Scan for the cell matching the given text and deliver its (X, Y) coordinate at center. 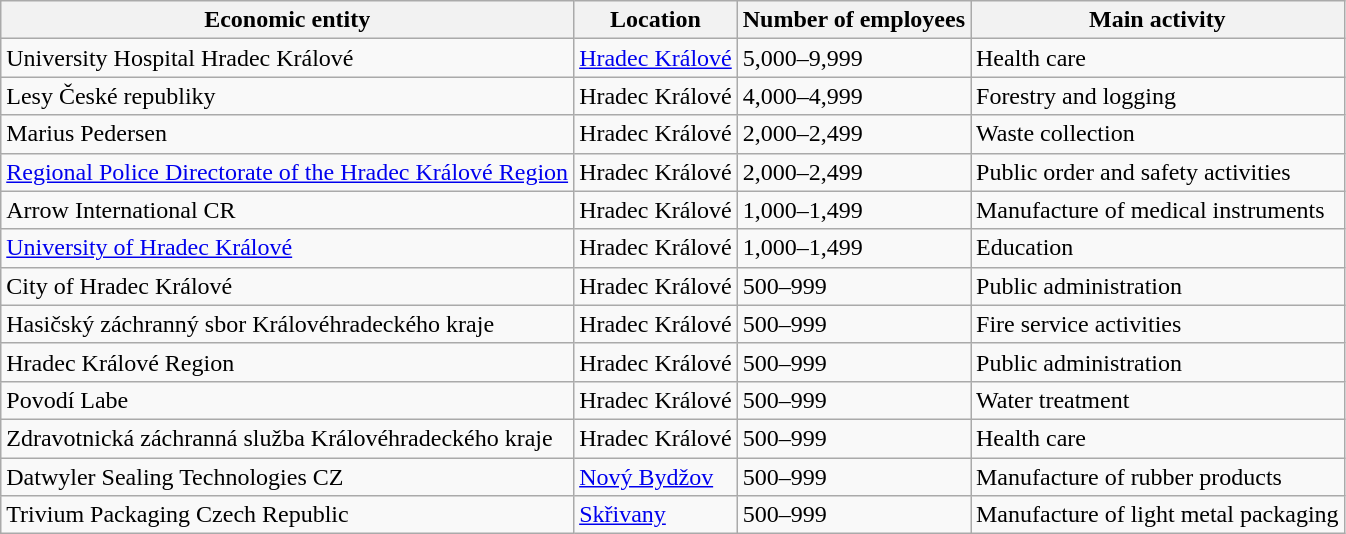
Hradec Králové Region (288, 362)
Manufacture of light metal packaging (1157, 515)
Fire service activities (1157, 324)
4,000–4,999 (854, 96)
Povodí Labe (288, 400)
Trivium Packaging Czech Republic (288, 515)
Datwyler Sealing Technologies CZ (288, 477)
Economic entity (288, 20)
Regional Police Directorate of the Hradec Králové Region (288, 172)
Skřivany (656, 515)
Hasičský záchranný sbor Královéhradeckého kraje (288, 324)
Manufacture of medical instruments (1157, 210)
Public order and safety activities (1157, 172)
Waste collection (1157, 134)
City of Hradec Králové (288, 286)
Forestry and logging (1157, 96)
Lesy České republiky (288, 96)
Zdravotnická záchranná služba Královéhradeckého kraje (288, 438)
Nový Bydžov (656, 477)
University of Hradec Králové (288, 248)
Main activity (1157, 20)
Marius Pedersen (288, 134)
Education (1157, 248)
Water treatment (1157, 400)
Manufacture of rubber products (1157, 477)
University Hospital Hradec Králové (288, 58)
Location (656, 20)
5,000–9,999 (854, 58)
Number of employees (854, 20)
Arrow International CR (288, 210)
